Return (X, Y) of the center of cell containing provided text 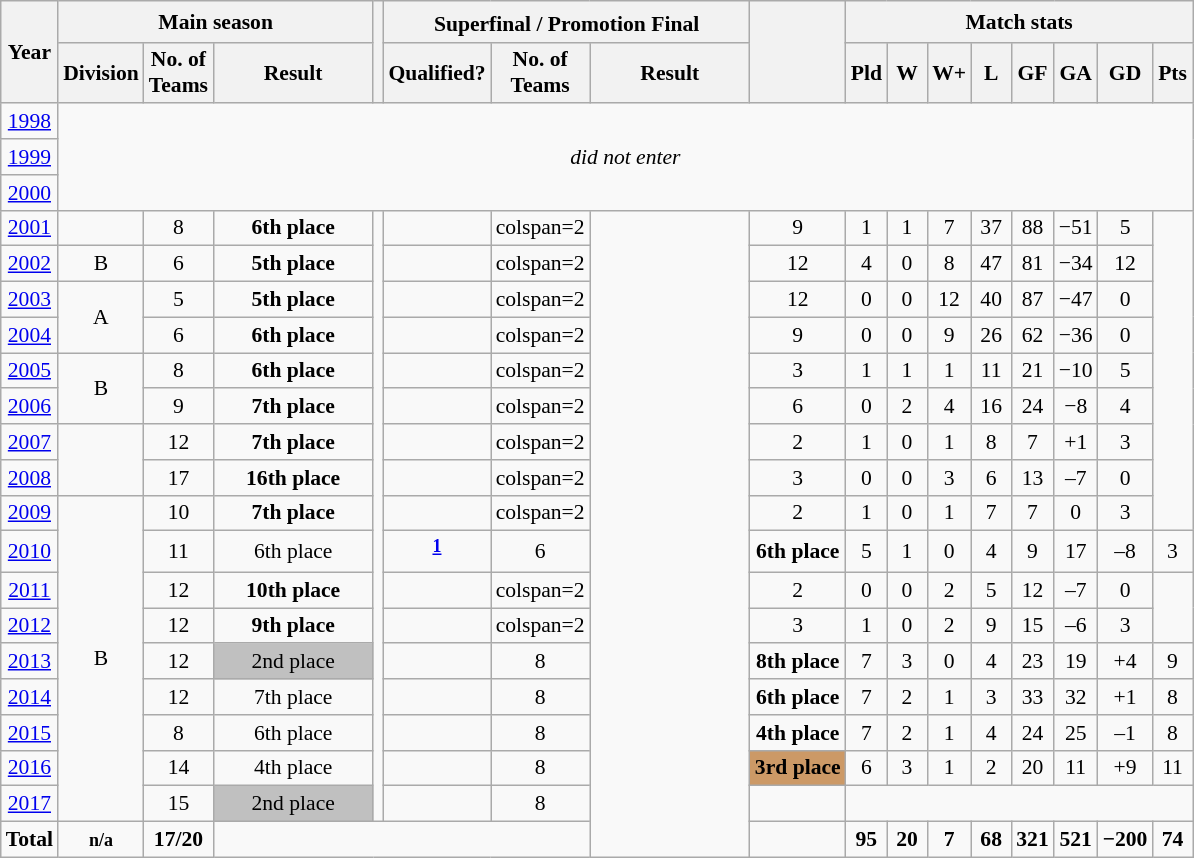
68 (991, 840)
GD (1126, 72)
−36 (1076, 335)
10 (178, 513)
–8 (1126, 552)
Pts (1172, 72)
A (101, 318)
2002 (30, 264)
88 (1032, 228)
2001 (30, 228)
47 (991, 264)
87 (1032, 300)
Superfinal / Promotion Final (566, 22)
521 (1076, 840)
GA (1076, 72)
19 (1076, 662)
23 (1032, 662)
16 (991, 407)
2006 (30, 407)
2009 (30, 513)
2012 (30, 626)
1998 (30, 122)
3rd place (798, 769)
2015 (30, 733)
62 (1032, 335)
21 (1032, 371)
W (907, 72)
25 (1076, 733)
32 (1076, 697)
Pld (866, 72)
8th place (798, 662)
W+ (949, 72)
13 (1032, 478)
26 (991, 335)
2010 (30, 552)
14 (178, 769)
n/a (101, 840)
Match stats (1020, 22)
37 (991, 228)
+9 (1126, 769)
321 (1032, 840)
2008 (30, 478)
2007 (30, 442)
−8 (1076, 407)
2013 (30, 662)
17/20 (178, 840)
10th place (293, 590)
L (991, 72)
–6 (1076, 626)
16th place (293, 478)
−10 (1076, 371)
Year (30, 52)
1999 (30, 157)
2011 (30, 590)
2004 (30, 335)
9th place (293, 626)
+4 (1126, 662)
2000 (30, 193)
did not enter (626, 158)
33 (1032, 697)
40 (991, 300)
Main season (216, 22)
2017 (30, 804)
−34 (1076, 264)
Total (30, 840)
2005 (30, 371)
−200 (1126, 840)
74 (1172, 840)
2003 (30, 300)
Division (101, 72)
95 (866, 840)
−51 (1076, 228)
2016 (30, 769)
Qualified? (436, 72)
81 (1032, 264)
GF (1032, 72)
−47 (1076, 300)
2014 (30, 697)
–1 (1126, 733)
